Capture the cell that displays the provided text and extract its [X, Y] central coordinate. 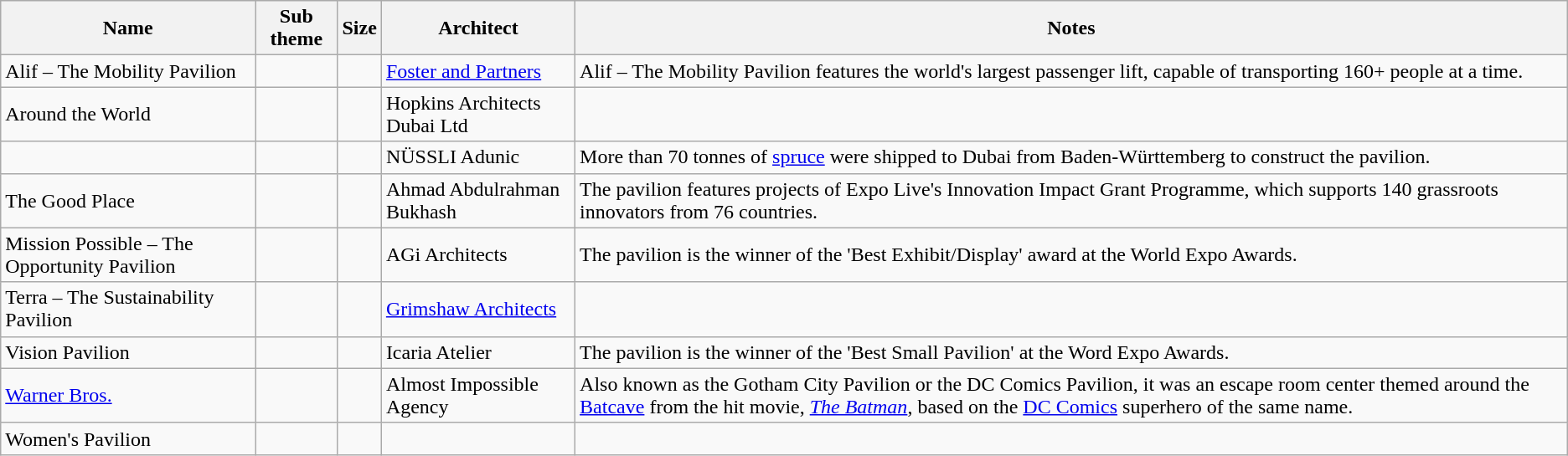
Foster and Partners [477, 71]
Almost Impossible Agency [477, 395]
Mission Possible – The Opportunity Pavilion [128, 254]
Grimshaw Architects [477, 310]
Architect [477, 28]
Icaria Atelier [477, 352]
Women's Pavilion [128, 438]
Terra – The Sustainability Pavilion [128, 310]
The pavilion is the winner of the 'Best Exhibit/Display' award at the World Expo Awards. [1072, 254]
Name [128, 28]
Ahmad Abdulrahman Bukhash [477, 201]
Alif – The Mobility Pavilion [128, 71]
More than 70 tonnes of spruce were shipped to Dubai from Baden-Württemberg to construct the pavilion. [1072, 157]
Hopkins Architects Dubai Ltd [477, 114]
The pavilion is the winner of the 'Best Small Pavilion' at the Word Expo Awards. [1072, 352]
Size [359, 28]
Around the World [128, 114]
Vision Pavilion [128, 352]
NÜSSLI Adunic [477, 157]
Alif – The Mobility Pavilion features the world's largest passenger lift, capable of transporting 160+ people at a time. [1072, 71]
AGi Architects [477, 254]
The pavilion features projects of Expo Live's Innovation Impact Grant Programme, which supports 140 grassroots innovators from 76 countries. [1072, 201]
Warner Bros. [128, 395]
The Good Place [128, 201]
Notes [1072, 28]
Sub theme [297, 28]
